Scan for the cell matching the given text and deliver its [x, y] coordinate at center. 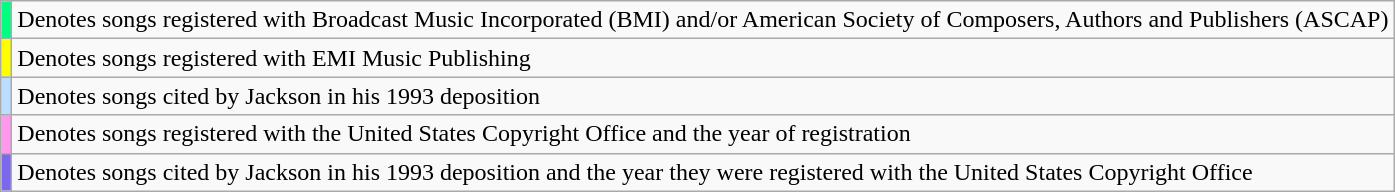
Denotes songs registered with the United States Copyright Office and the year of registration [703, 134]
Denotes songs registered with Broadcast Music Incorporated (BMI) and/or American Society of Composers, Authors and Publishers (ASCAP) [703, 20]
Denotes songs registered with EMI Music Publishing [703, 58]
Denotes songs cited by Jackson in his 1993 deposition [703, 96]
Denotes songs cited by Jackson in his 1993 deposition and the year they were registered with the United States Copyright Office [703, 172]
